Determine the [X, Y] coordinate at the center of the cell enclosing the given text.  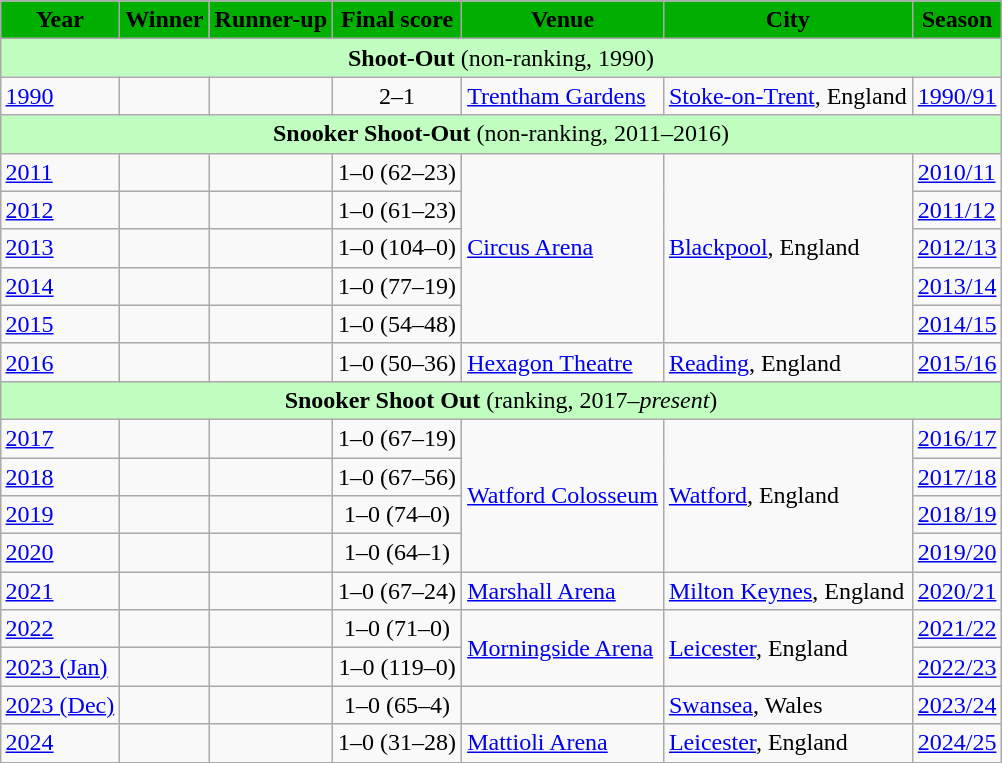
2023 (Jan) [60, 667]
2012 [60, 210]
1–0 (65–4) [398, 705]
Snooker Shoot-Out (non-ranking, 2011–2016) [501, 134]
2023/24 [957, 705]
2023 (Dec) [60, 705]
2024 [60, 743]
1–0 (104–0) [398, 248]
2014 [60, 286]
Mattioli Arena [563, 743]
2015/16 [957, 362]
Winner [164, 20]
Blackpool, England [788, 248]
2012/13 [957, 248]
1–0 (67–24) [398, 591]
2020/21 [957, 591]
City [788, 20]
1–0 (74–0) [398, 515]
2019 [60, 515]
2021 [60, 591]
Venue [563, 20]
2010/11 [957, 172]
2018/19 [957, 515]
2–1 [398, 96]
1–0 (67–56) [398, 477]
1–0 (67–19) [398, 438]
2016/17 [957, 438]
Season [957, 20]
1–0 (119–0) [398, 667]
Swansea, Wales [788, 705]
1–0 (31–28) [398, 743]
1990 [60, 96]
Marshall Arena [563, 591]
Final score [398, 20]
1–0 (64–1) [398, 553]
2018 [60, 477]
2014/15 [957, 324]
Stoke-on-Trent, England [788, 96]
2015 [60, 324]
Circus Arena [563, 248]
1990/91 [957, 96]
2022 [60, 629]
2019/20 [957, 553]
Watford, England [788, 495]
2017 [60, 438]
2011 [60, 172]
1–0 (71–0) [398, 629]
2021/22 [957, 629]
2013 [60, 248]
Reading, England [788, 362]
1–0 (54–48) [398, 324]
Year [60, 20]
2011/12 [957, 210]
1–0 (61–23) [398, 210]
Shoot-Out (non-ranking, 1990) [501, 58]
2016 [60, 362]
1–0 (50–36) [398, 362]
2017/18 [957, 477]
Hexagon Theatre [563, 362]
1–0 (62–23) [398, 172]
Snooker Shoot Out (ranking, 2017–present) [501, 400]
2020 [60, 553]
2024/25 [957, 743]
2013/14 [957, 286]
2022/23 [957, 667]
Milton Keynes, England [788, 591]
Morningside Arena [563, 648]
Runner-up [271, 20]
1–0 (77–19) [398, 286]
Trentham Gardens [563, 96]
Watford Colosseum [563, 495]
